For the text-containing cell, return its midpoint in [X, Y] coordinate format. 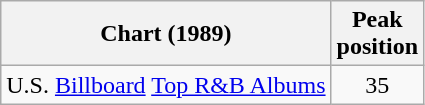
35 [377, 85]
Peakposition [377, 34]
Chart (1989) [166, 34]
U.S. Billboard Top R&B Albums [166, 85]
